Pinpoint the cell where the given text exists, returning its (x, y) midpoint coordinate. 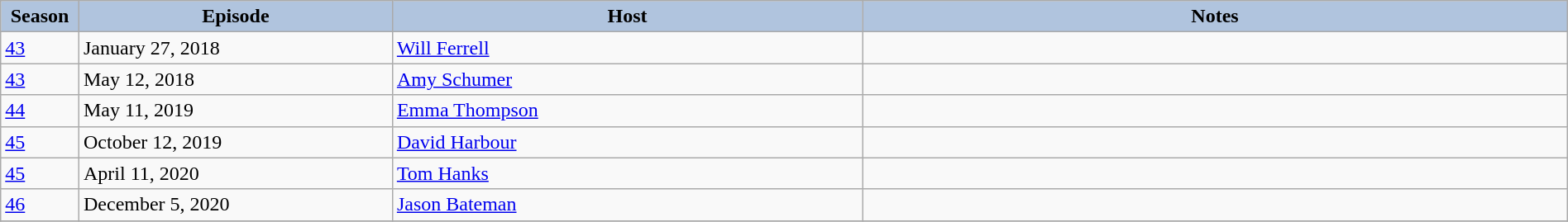
Amy Schumer (627, 79)
Emma Thompson (627, 111)
David Harbour (627, 142)
Will Ferrell (627, 48)
Episode (235, 17)
44 (40, 111)
October 12, 2019 (235, 142)
Jason Bateman (627, 205)
Tom Hanks (627, 173)
December 5, 2020 (235, 205)
Season (40, 17)
May 11, 2019 (235, 111)
April 11, 2020 (235, 173)
January 27, 2018 (235, 48)
46 (40, 205)
May 12, 2018 (235, 79)
Notes (1216, 17)
Host (627, 17)
